Capture the cell that displays the provided text and extract its [X, Y] central coordinate. 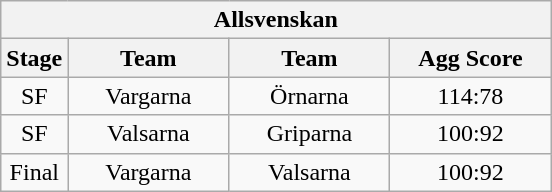
Stage [34, 58]
Final [34, 172]
114:78 [470, 96]
Griparna [310, 134]
Agg Score [470, 58]
Allsvenskan [276, 20]
Örnarna [310, 96]
